Capture the cell that displays the provided text and extract its (x, y) central coordinate. 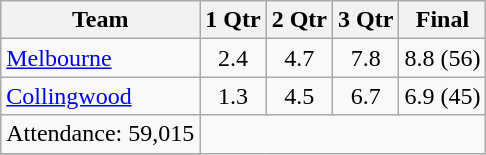
Melbourne (100, 58)
6.9 (45) (442, 96)
1 Qtr (233, 20)
Attendance: 59,015 (100, 134)
6.7 (366, 96)
Team (100, 20)
2.4 (233, 58)
7.8 (366, 58)
3 Qtr (366, 20)
Final (442, 20)
2 Qtr (299, 20)
Collingwood (100, 96)
8.8 (56) (442, 58)
4.5 (299, 96)
1.3 (233, 96)
4.7 (299, 58)
